Return [x, y] of the center of cell containing provided text 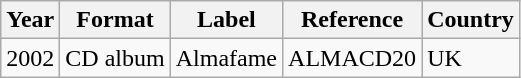
Reference [352, 20]
ALMACD20 [352, 58]
UK [471, 58]
Year [30, 20]
Format [115, 20]
Label [226, 20]
2002 [30, 58]
Almafame [226, 58]
CD album [115, 58]
Country [471, 20]
